Search for the cell housing the specified text and yield its [x, y] center coordinate. 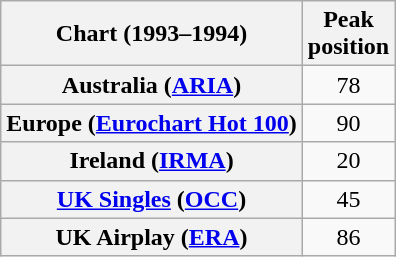
20 [348, 161]
90 [348, 123]
78 [348, 85]
UK Airplay (ERA) [152, 237]
Australia (ARIA) [152, 85]
Peakposition [348, 34]
Europe (Eurochart Hot 100) [152, 123]
86 [348, 237]
UK Singles (OCC) [152, 199]
Ireland (IRMA) [152, 161]
45 [348, 199]
Chart (1993–1994) [152, 34]
